Return [X, Y] of the center of cell containing provided text 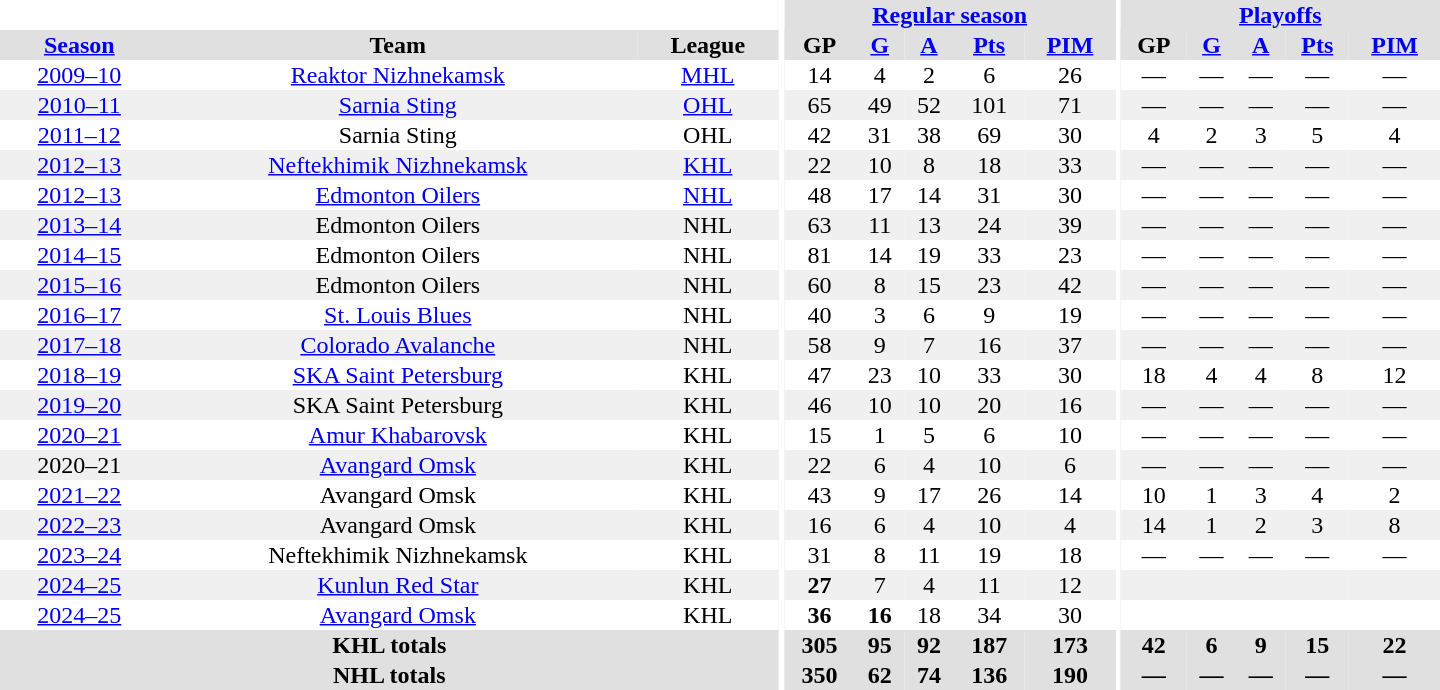
2018–19 [80, 375]
2009–10 [80, 75]
2011–12 [80, 135]
74 [928, 675]
24 [990, 225]
58 [820, 345]
37 [1070, 345]
49 [880, 105]
Amur Khabarovsk [398, 435]
36 [820, 615]
2022–23 [80, 525]
34 [990, 615]
47 [820, 375]
187 [990, 645]
95 [880, 645]
20 [990, 405]
63 [820, 225]
2023–24 [80, 555]
43 [820, 495]
2014–15 [80, 255]
48 [820, 195]
Playoffs [1280, 15]
81 [820, 255]
NHL totals [390, 675]
52 [928, 105]
40 [820, 315]
38 [928, 135]
Regular season [950, 15]
190 [1070, 675]
13 [928, 225]
71 [1070, 105]
69 [990, 135]
65 [820, 105]
Colorado Avalanche [398, 345]
92 [928, 645]
Reaktor Nizhnekamsk [398, 75]
2017–18 [80, 345]
60 [820, 285]
136 [990, 675]
173 [1070, 645]
MHL [708, 75]
2010–11 [80, 105]
2013–14 [80, 225]
Season [80, 45]
2021–22 [80, 495]
27 [820, 585]
Team [398, 45]
46 [820, 405]
305 [820, 645]
350 [820, 675]
Kunlun Red Star [398, 585]
St. Louis Blues [398, 315]
2019–20 [80, 405]
KHL totals [390, 645]
2015–16 [80, 285]
101 [990, 105]
League [708, 45]
62 [880, 675]
2016–17 [80, 315]
39 [1070, 225]
